Extract the (X, Y) coordinate from the center of the cell holding the provided text.  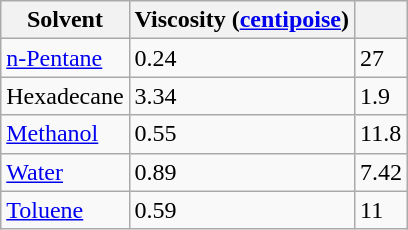
Water (65, 172)
n-Pentane (65, 58)
7.42 (382, 172)
Viscosity (centipoise) (242, 20)
11 (382, 210)
0.24 (242, 58)
3.34 (242, 96)
Hexadecane (65, 96)
1.9 (382, 96)
11.8 (382, 134)
27 (382, 58)
Toluene (65, 210)
0.55 (242, 134)
0.89 (242, 172)
Methanol (65, 134)
Solvent (65, 20)
0.59 (242, 210)
